Determine the [X, Y] coordinate at the center of the cell enclosing the given text.  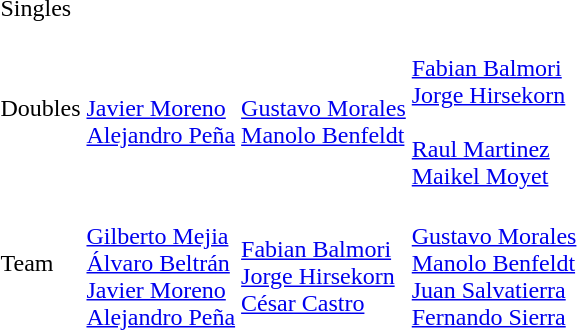
Javier MorenoAlejandro Peña [161, 108]
Gustavo MoralesManolo Benfeldt [324, 108]
